From the cell containing the given text, extract its center point as [x, y] coordinate. 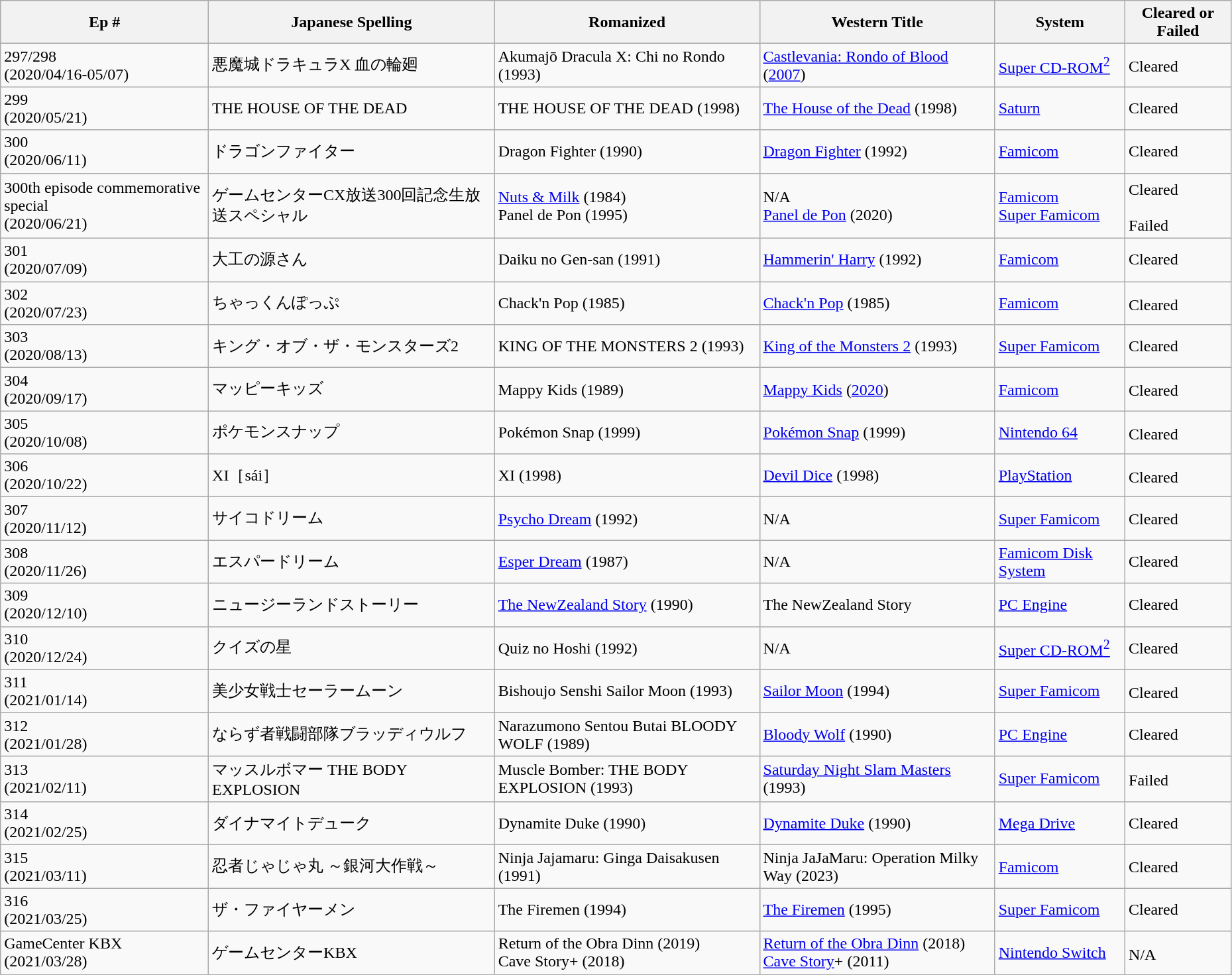
Bloody Wolf (1990) [877, 734]
Dragon Fighter (1992) [877, 151]
The House of the Dead (1998) [877, 109]
Narazumono Sentou Butai BLOODY WOLF (1989) [627, 734]
マッスルボマー THE BODY EXPLOSION [352, 779]
Mega Drive [1060, 823]
Return of the Obra Dinn (2019)Cave Story+ (2018) [627, 953]
Hammerin' Harry (1992) [877, 260]
エスパードリーム [352, 562]
315(2021/03/11) [105, 867]
302(2020/07/23) [105, 304]
312(2021/01/28) [105, 734]
300th episode commemorative special(2020/06/21) [105, 205]
大工の源さん [352, 260]
ポケモンスナップ [352, 432]
XI［sái］ [352, 476]
Failed [1178, 779]
Saturday Night Slam Masters (1993) [877, 779]
悪魔城ドラキュラX 血の輪廻 [352, 65]
Nintendo 64 [1060, 432]
Dragon Fighter (1990) [627, 151]
FamicomSuper Famicom [1060, 205]
Japanese Spelling [352, 23]
クイズの星 [352, 648]
300(2020/06/11) [105, 151]
304(2020/09/17) [105, 390]
The NewZealand Story [877, 604]
Famicom Disk System [1060, 562]
System [1060, 23]
Ep # [105, 23]
Sailor Moon (1994) [877, 691]
Western Title [877, 23]
316(2021/03/25) [105, 909]
美少女戦士セーラームーン [352, 691]
KING OF THE MONSTERS 2 (1993) [627, 346]
忍者じゃじゃ丸 ～銀河大作戦～ [352, 867]
Romanized [627, 23]
Saturn [1060, 109]
301(2020/07/09) [105, 260]
ゲームセンターCX放送300回記念生放送スペシャル [352, 205]
310(2020/12/24) [105, 648]
ClearedFailed [1178, 205]
Return of the Obra Dinn (2018)Cave Story+ (2011) [877, 953]
Mappy Kids (1989) [627, 390]
ニュージーランドストーリー [352, 604]
N/APanel de Pon (2020) [877, 205]
マッピーキッズ [352, 390]
307(2020/11/12) [105, 518]
ゲームセンターKBX [352, 953]
The Firemen (1995) [877, 909]
Castlevania: Rondo of Blood (2007) [877, 65]
Bishoujo Senshi Sailor Moon (1993) [627, 691]
ドラゴンファイター [352, 151]
THE HOUSE OF THE DEAD (1998) [627, 109]
313(2021/02/11) [105, 779]
306(2020/10/22) [105, 476]
Quiz no Hoshi (1992) [627, 648]
Cleared or Failed [1178, 23]
309(2020/12/10) [105, 604]
Muscle Bomber: THE BODY EXPLOSION (1993) [627, 779]
297/298(2020/04/16-05/07) [105, 65]
Esper Dream (1987) [627, 562]
The Firemen (1994) [627, 909]
ザ・ファイヤーメン [352, 909]
King of the Monsters 2 (1993) [877, 346]
Ninja JaJaMaru: Operation Milky Way (2023) [877, 867]
311(2021/01/14) [105, 691]
314(2021/02/25) [105, 823]
Devil Dice (1998) [877, 476]
XI (1998) [627, 476]
ダイナマイトデューク [352, 823]
ちゃっくんぽっぷ [352, 304]
PlayStation [1060, 476]
Nintendo Switch [1060, 953]
Mappy Kids (2020) [877, 390]
Akumajō Dracula X: Chi no Rondo (1993) [627, 65]
The NewZealand Story (1990) [627, 604]
Psycho Dream (1992) [627, 518]
303(2020/08/13) [105, 346]
キング・オブ・ザ・モンスターズ2 [352, 346]
305(2020/10/08) [105, 432]
Nuts & Milk (1984)Panel de Pon (1995) [627, 205]
サイコドリーム [352, 518]
Daiku no Gen-san (1991) [627, 260]
299(2020/05/21) [105, 109]
ならず者戦闘部隊ブラッディウルフ [352, 734]
Ninja Jajamaru: Ginga Daisakusen (1991) [627, 867]
308(2020/11/26) [105, 562]
GameCenter KBX(2021/03/28) [105, 953]
THE HOUSE OF THE DEAD [352, 109]
